Search for the cell housing the specified text and yield its [x, y] center coordinate. 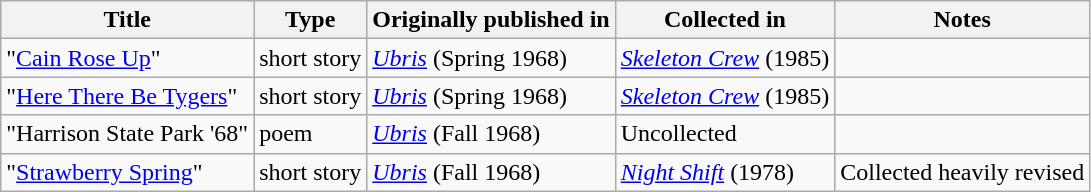
Collected in [724, 20]
"Harrison State Park '68" [128, 134]
poem [310, 134]
"Cain Rose Up" [128, 58]
Title [128, 20]
Night Shift (1978) [724, 172]
"Strawberry Spring" [128, 172]
Uncollected [724, 134]
Notes [962, 20]
"Here There Be Tygers" [128, 96]
Type [310, 20]
Collected heavily revised [962, 172]
Originally published in [491, 20]
